Scan for the cell matching the given text and deliver its [X, Y] coordinate at center. 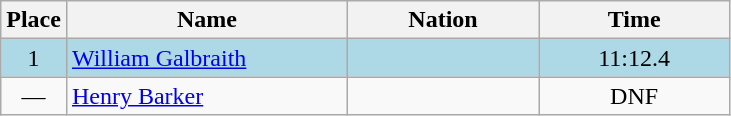
Nation [444, 20]
Time [634, 20]
Name [206, 20]
Henry Barker [206, 96]
— [34, 96]
William Galbraith [206, 58]
1 [34, 58]
Place [34, 20]
11:12.4 [634, 58]
DNF [634, 96]
